Capture the cell that displays the provided text and extract its [x, y] central coordinate. 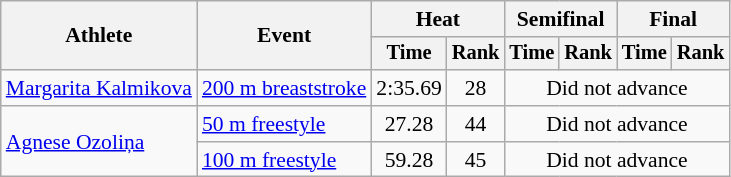
Final [673, 19]
Heat [438, 19]
27.28 [408, 124]
28 [476, 88]
50 m freestyle [284, 124]
Athlete [99, 36]
Agnese Ozoliņa [99, 142]
Event [284, 36]
Margarita Kalmikova [99, 88]
Semifinal [560, 19]
2:35.69 [408, 88]
200 m breaststroke [284, 88]
44 [476, 124]
